Pinpoint the cell where the given text exists, returning its (X, Y) midpoint coordinate. 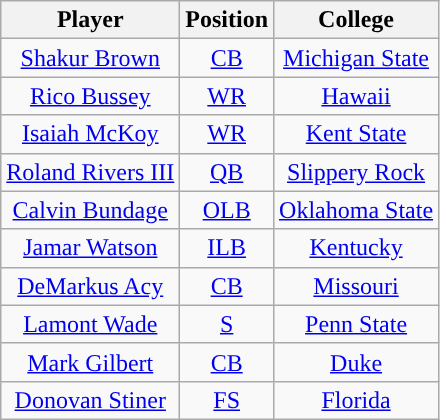
DeMarkus Acy (90, 286)
Oklahoma State (356, 210)
Position (227, 20)
Jamar Watson (90, 248)
ILB (227, 248)
QB (227, 172)
OLB (227, 210)
Rico Bussey (90, 96)
Player (90, 20)
Kent State (356, 134)
S (227, 324)
Calvin Bundage (90, 210)
Roland Rivers III (90, 172)
Mark Gilbert (90, 362)
Shakur Brown (90, 58)
Michigan State (356, 58)
Isaiah McKoy (90, 134)
Missouri (356, 286)
Florida (356, 400)
Penn State (356, 324)
Slippery Rock (356, 172)
Kentucky (356, 248)
Hawaii (356, 96)
Lamont Wade (90, 324)
Donovan Stiner (90, 400)
FS (227, 400)
Duke (356, 362)
College (356, 20)
